Search for the cell housing the specified text and yield its [x, y] center coordinate. 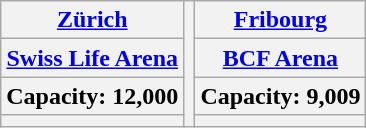
Zürich [92, 20]
Capacity: 9,009 [280, 96]
Capacity: 12,000 [92, 96]
BCF Arena [280, 58]
Fribourg [280, 20]
Swiss Life Arena [92, 58]
